Determine the (X, Y) coordinate at the center of the cell enclosing the given text.  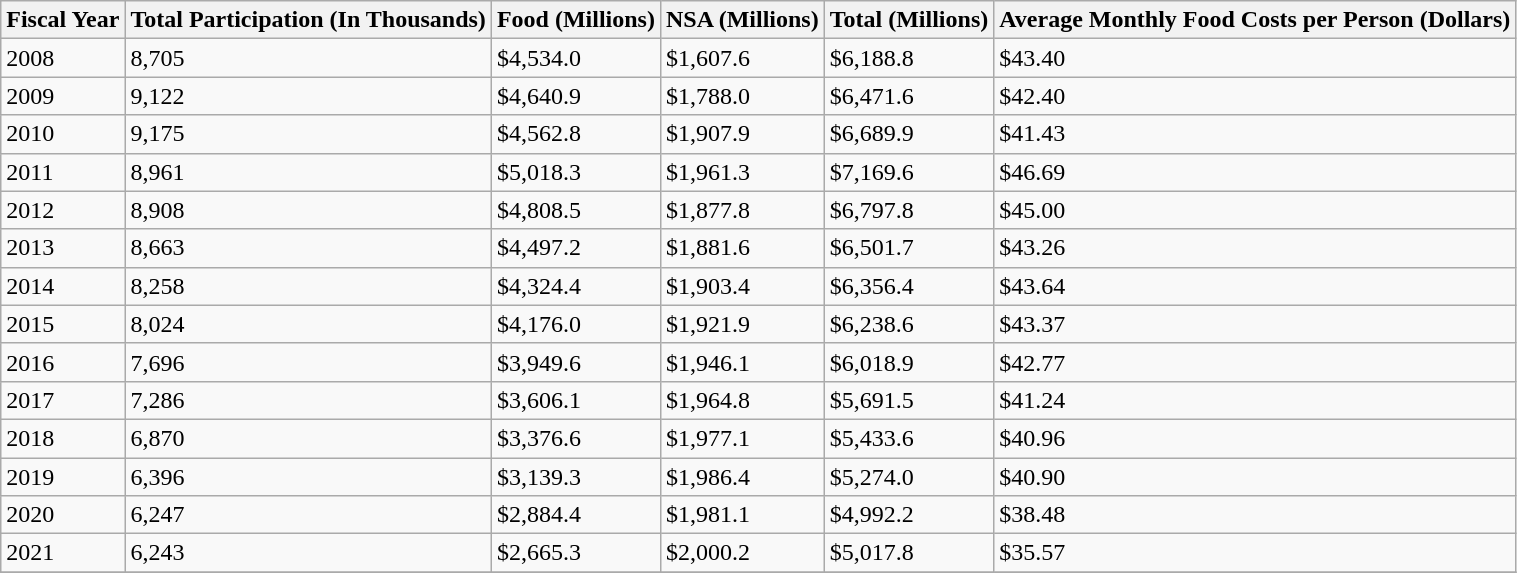
$41.43 (1255, 134)
$6,018.9 (909, 362)
$1,977.1 (742, 438)
2016 (63, 362)
$35.57 (1255, 553)
$1,881.6 (742, 248)
2017 (63, 400)
$43.64 (1255, 286)
$43.26 (1255, 248)
$6,689.9 (909, 134)
7,696 (308, 362)
$2,665.3 (576, 553)
$40.90 (1255, 477)
6,243 (308, 553)
2021 (63, 553)
Total (Millions) (909, 20)
$5,691.5 (909, 400)
$41.24 (1255, 400)
$2,000.2 (742, 553)
8,258 (308, 286)
$43.37 (1255, 324)
8,961 (308, 172)
2012 (63, 210)
8,705 (308, 58)
9,175 (308, 134)
2018 (63, 438)
Average Monthly Food Costs per Person (Dollars) (1255, 20)
2011 (63, 172)
$1,788.0 (742, 96)
$6,501.7 (909, 248)
Food (Millions) (576, 20)
$1,964.8 (742, 400)
6,396 (308, 477)
$1,903.4 (742, 286)
2013 (63, 248)
$1,607.6 (742, 58)
$40.96 (1255, 438)
$38.48 (1255, 515)
9,122 (308, 96)
$5,018.3 (576, 172)
$43.40 (1255, 58)
$42.77 (1255, 362)
Fiscal Year (63, 20)
$2,884.4 (576, 515)
2008 (63, 58)
$4,176.0 (576, 324)
$1,986.4 (742, 477)
2009 (63, 96)
$6,188.8 (909, 58)
2014 (63, 286)
$4,562.8 (576, 134)
$3,139.3 (576, 477)
Total Participation (In Thousands) (308, 20)
6,870 (308, 438)
$1,921.9 (742, 324)
$3,376.6 (576, 438)
NSA (Millions) (742, 20)
$45.00 (1255, 210)
6,247 (308, 515)
$6,471.6 (909, 96)
$7,169.6 (909, 172)
$4,640.9 (576, 96)
$5,274.0 (909, 477)
$4,534.0 (576, 58)
$42.40 (1255, 96)
8,908 (308, 210)
2010 (63, 134)
2019 (63, 477)
$3,949.6 (576, 362)
$1,946.1 (742, 362)
$4,992.2 (909, 515)
$5,017.8 (909, 553)
$4,497.2 (576, 248)
$1,981.1 (742, 515)
$6,238.6 (909, 324)
$46.69 (1255, 172)
$1,877.8 (742, 210)
$1,907.9 (742, 134)
$4,808.5 (576, 210)
2015 (63, 324)
$4,324.4 (576, 286)
$5,433.6 (909, 438)
$3,606.1 (576, 400)
2020 (63, 515)
8,024 (308, 324)
$6,356.4 (909, 286)
$1,961.3 (742, 172)
8,663 (308, 248)
7,286 (308, 400)
$6,797.8 (909, 210)
